Provide the [X, Y] coordinate of the cell's center where the given text is located.  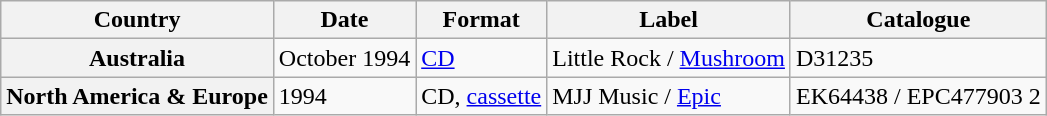
D31235 [918, 58]
Label [669, 20]
EK64438 / EPC477903 2 [918, 96]
CD [482, 58]
CD, cassette [482, 96]
MJJ Music / Epic [669, 96]
1994 [344, 96]
Country [138, 20]
Little Rock / Mushroom [669, 58]
October 1994 [344, 58]
Australia [138, 58]
Date [344, 20]
North America & Europe [138, 96]
Format [482, 20]
Catalogue [918, 20]
